Extract the [X, Y] coordinate from the center of the cell holding the provided text.  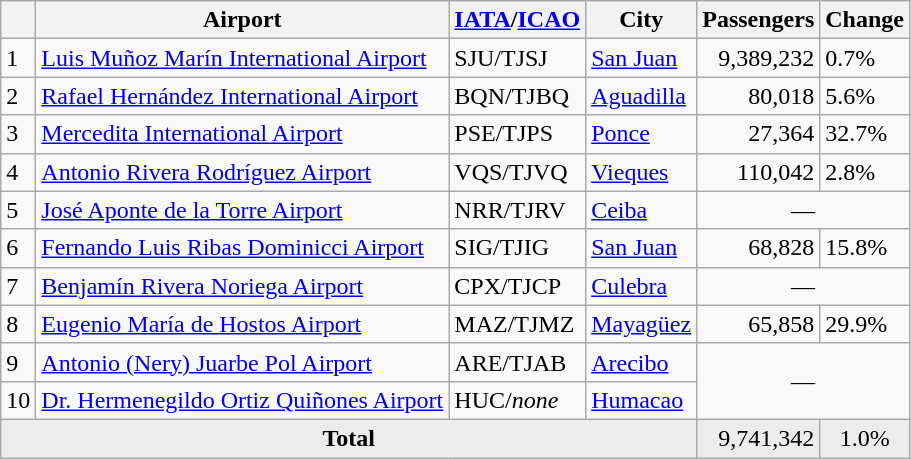
0.7% [865, 58]
1 [18, 58]
Arecibo [642, 362]
VQS/TJVQ [518, 172]
Dr. Hermenegildo Ortiz Quiñones Airport [242, 400]
Benjamín Rivera Noriega Airport [242, 286]
PSE/TJPS [518, 134]
9,741,342 [758, 438]
ARE/TJAB [518, 362]
Passengers [758, 20]
15.8% [865, 248]
1.0% [865, 438]
Antonio (Nery) Juarbe Pol Airport [242, 362]
SJU/TJSJ [518, 58]
80,018 [758, 96]
Humacao [642, 400]
SIG/TJIG [518, 248]
Change [865, 20]
HUC/none [518, 400]
Culebra [642, 286]
MAZ/TJMZ [518, 324]
Antonio Rivera Rodríguez Airport [242, 172]
4 [18, 172]
CPX/TJCP [518, 286]
29.9% [865, 324]
2.8% [865, 172]
5.6% [865, 96]
9 [18, 362]
Total [349, 438]
10 [18, 400]
Airport [242, 20]
José Aponte de la Torre Airport [242, 210]
BQN/TJBQ [518, 96]
Vieques [642, 172]
27,364 [758, 134]
Fernando Luis Ribas Dominicci Airport [242, 248]
IATA/ICAO [518, 20]
8 [18, 324]
68,828 [758, 248]
65,858 [758, 324]
3 [18, 134]
Ponce [642, 134]
2 [18, 96]
7 [18, 286]
32.7% [865, 134]
6 [18, 248]
NRR/TJRV [518, 210]
5 [18, 210]
9,389,232 [758, 58]
Aguadilla [642, 96]
110,042 [758, 172]
Rafael Hernández International Airport [242, 96]
Ceiba [642, 210]
Luis Muñoz Marín International Airport [242, 58]
Eugenio María de Hostos Airport [242, 324]
Mercedita International Airport [242, 134]
City [642, 20]
Mayagüez [642, 324]
